Detect which cell encompasses the target text, then output its (x, y) center coordinate. 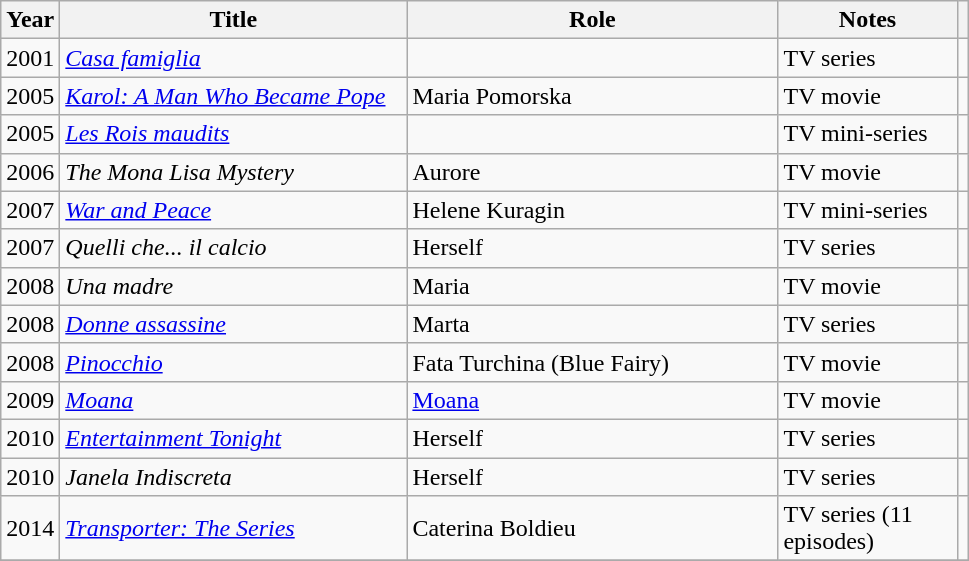
Quelli che... il calcio (234, 248)
Caterina Boldieu (592, 528)
Casa famiglia (234, 58)
Year (30, 20)
Maria (592, 286)
2014 (30, 528)
Donne assassine (234, 324)
Notes (868, 20)
Title (234, 20)
2006 (30, 172)
The Mona Lisa Mystery (234, 172)
Fata Turchina (Blue Fairy) (592, 362)
Transporter: The Series (234, 528)
Aurore (592, 172)
Una madre (234, 286)
Janela Indiscreta (234, 477)
Les Rois maudits (234, 134)
Helene Kuragin (592, 210)
Karol: A Man Who Became Pope (234, 96)
Pinocchio (234, 362)
Entertainment Tonight (234, 438)
War and Peace (234, 210)
2009 (30, 400)
Maria Pomorska (592, 96)
2001 (30, 58)
Marta (592, 324)
TV series (11 episodes) (868, 528)
Role (592, 20)
